Scan for the cell matching the given text and deliver its (X, Y) coordinate at center. 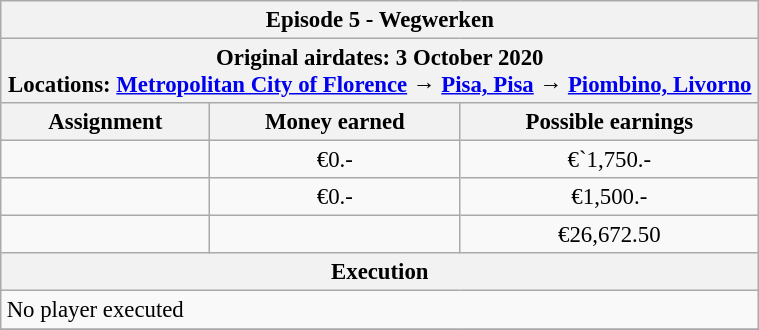
€1,500.- (609, 197)
€26,672.50 (609, 235)
Money earned (334, 122)
Execution (380, 272)
Assignment (105, 122)
Original airdates: 3 October 2020Locations: Metropolitan City of Florence → Pisa, Pisa → Piombino, Livorno (380, 70)
No player executed (380, 310)
Possible earnings (609, 122)
€`1,750.- (609, 160)
Episode 5 - Wegwerken (380, 20)
